Pinpoint the cell where the given text exists, returning its (X, Y) midpoint coordinate. 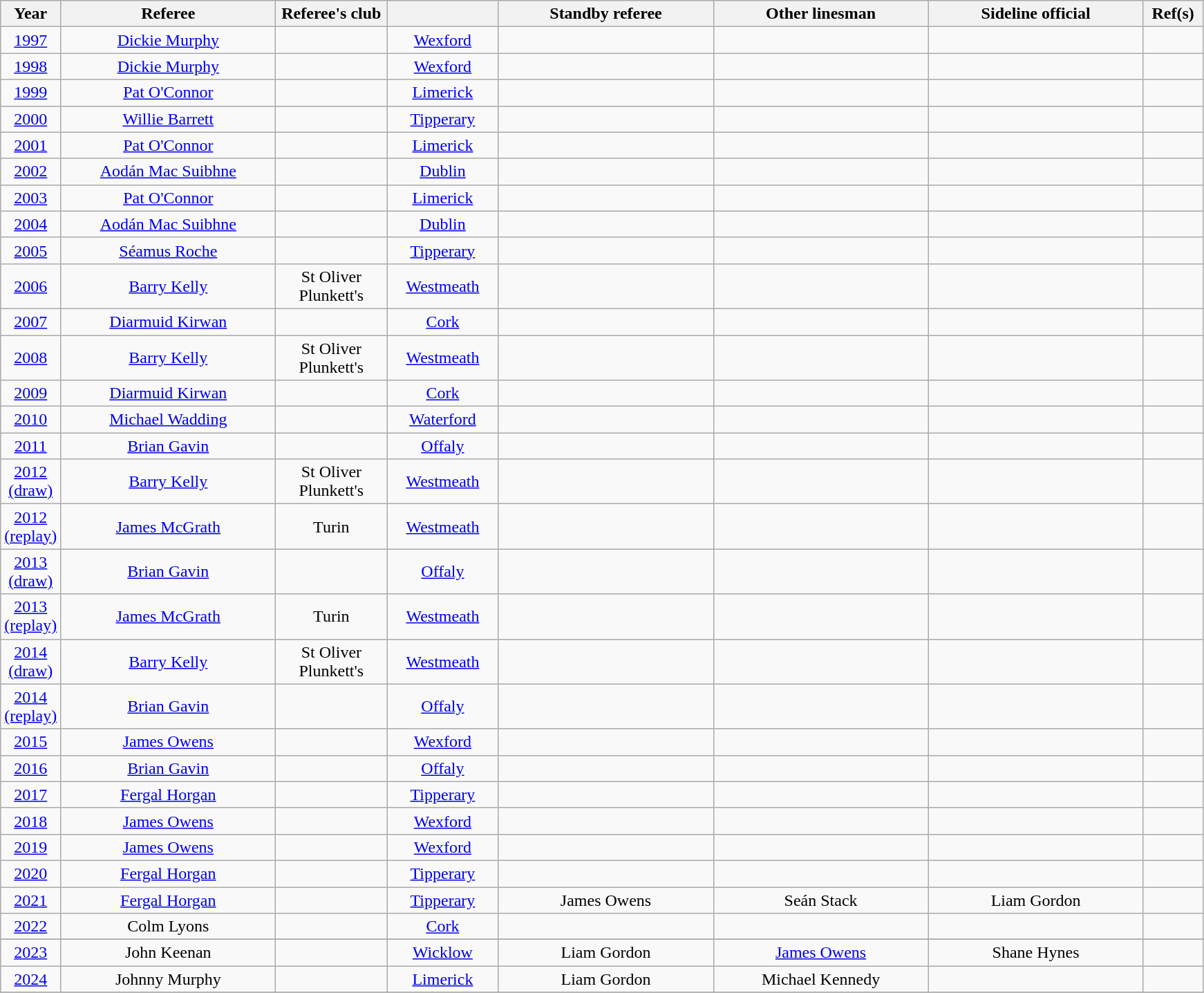
2016 (30, 768)
2021 (30, 900)
1997 (30, 40)
2023 (30, 953)
2007 (30, 322)
2001 (30, 145)
2011 (30, 446)
2013 (replay) (30, 617)
Year (30, 14)
Colm Lyons (169, 927)
Sideline official (1035, 14)
1999 (30, 93)
Wicklow (442, 953)
2015 (30, 742)
Shane Hynes (1035, 953)
2012 (draw) (30, 481)
Willie Barrett (169, 119)
Séamus Roche (169, 250)
2014 (draw) (30, 661)
2020 (30, 873)
2018 (30, 821)
1998 (30, 66)
Other linesman (821, 14)
John Keenan (169, 953)
2012 (replay) (30, 527)
2009 (30, 393)
Ref(s) (1173, 14)
2000 (30, 119)
Referee's club (332, 14)
2017 (30, 795)
2004 (30, 224)
2005 (30, 250)
2008 (30, 357)
2014 (replay) (30, 707)
2024 (30, 979)
2006 (30, 286)
Standby referee (605, 14)
Michael Kennedy (821, 979)
2002 (30, 171)
Waterford (442, 420)
Seán Stack (821, 900)
2022 (30, 927)
2010 (30, 420)
2003 (30, 198)
Referee (169, 14)
2013 (draw) (30, 571)
2019 (30, 847)
Johnny Murphy (169, 979)
Michael Wadding (169, 420)
